Scan for the cell matching the given text and deliver its (X, Y) coordinate at center. 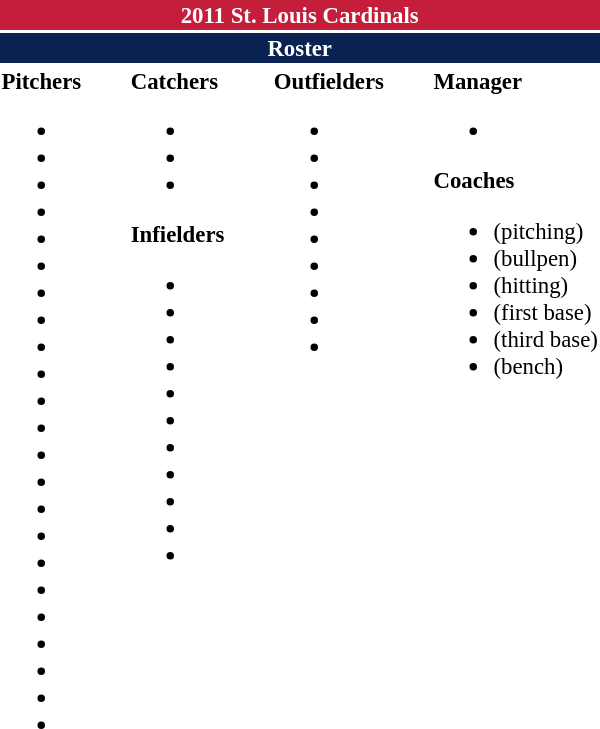
Roster (300, 48)
2011 St. Louis Cardinals (300, 15)
